Identify which cell holds the provided text, then report its (X, Y) central coordinate. 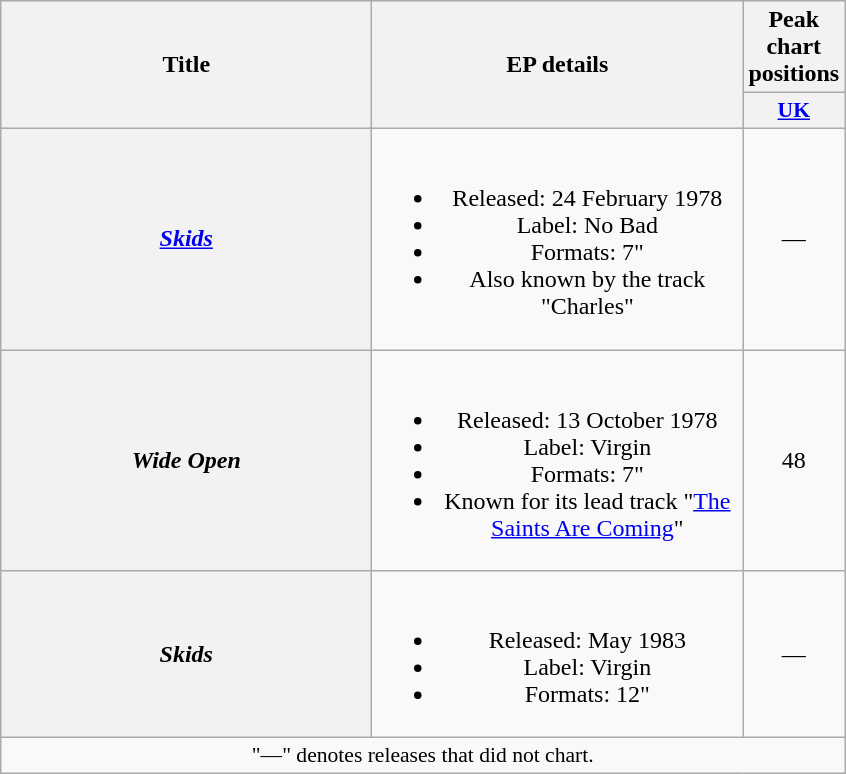
Released: 24 February 1978Label: No BadFormats: 7"Also known by the track "Charles" (558, 238)
Title (186, 65)
Released: May 1983Label: VirginFormats: 12" (558, 654)
EP details (558, 65)
Released: 13 October 1978Label: VirginFormats: 7"Known for its lead track "The Saints Are Coming" (558, 460)
Peak chart positions (794, 47)
"—" denotes releases that did not chart. (423, 756)
Wide Open (186, 460)
UK (794, 111)
48 (794, 460)
